Provide the (X, Y) coordinate of the cell's center where the given text is located.  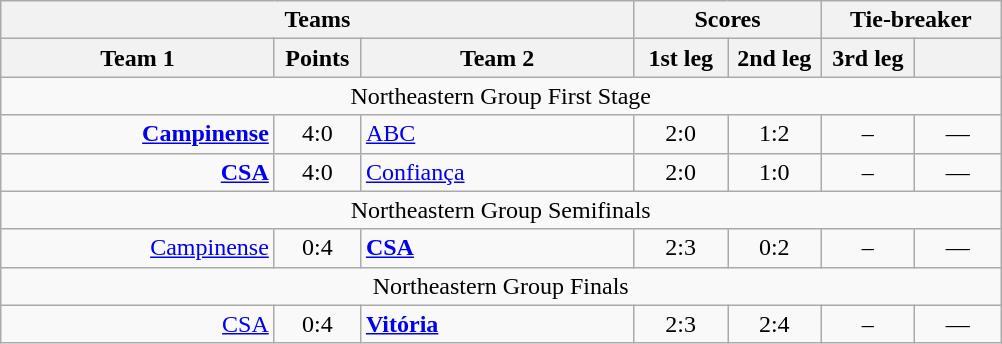
1:2 (775, 134)
Northeastern Group Semifinals (501, 210)
Team 1 (138, 58)
1st leg (681, 58)
Scores (728, 20)
Teams (318, 20)
Tie-breaker (911, 20)
2nd leg (775, 58)
Northeastern Group First Stage (501, 96)
Northeastern Group Finals (501, 286)
2:4 (775, 324)
Vitória (497, 324)
Team 2 (497, 58)
Confiança (497, 172)
0:2 (775, 248)
1:0 (775, 172)
Points (317, 58)
3rd leg (868, 58)
ABC (497, 134)
